For the text-containing cell, return its midpoint in [x, y] coordinate format. 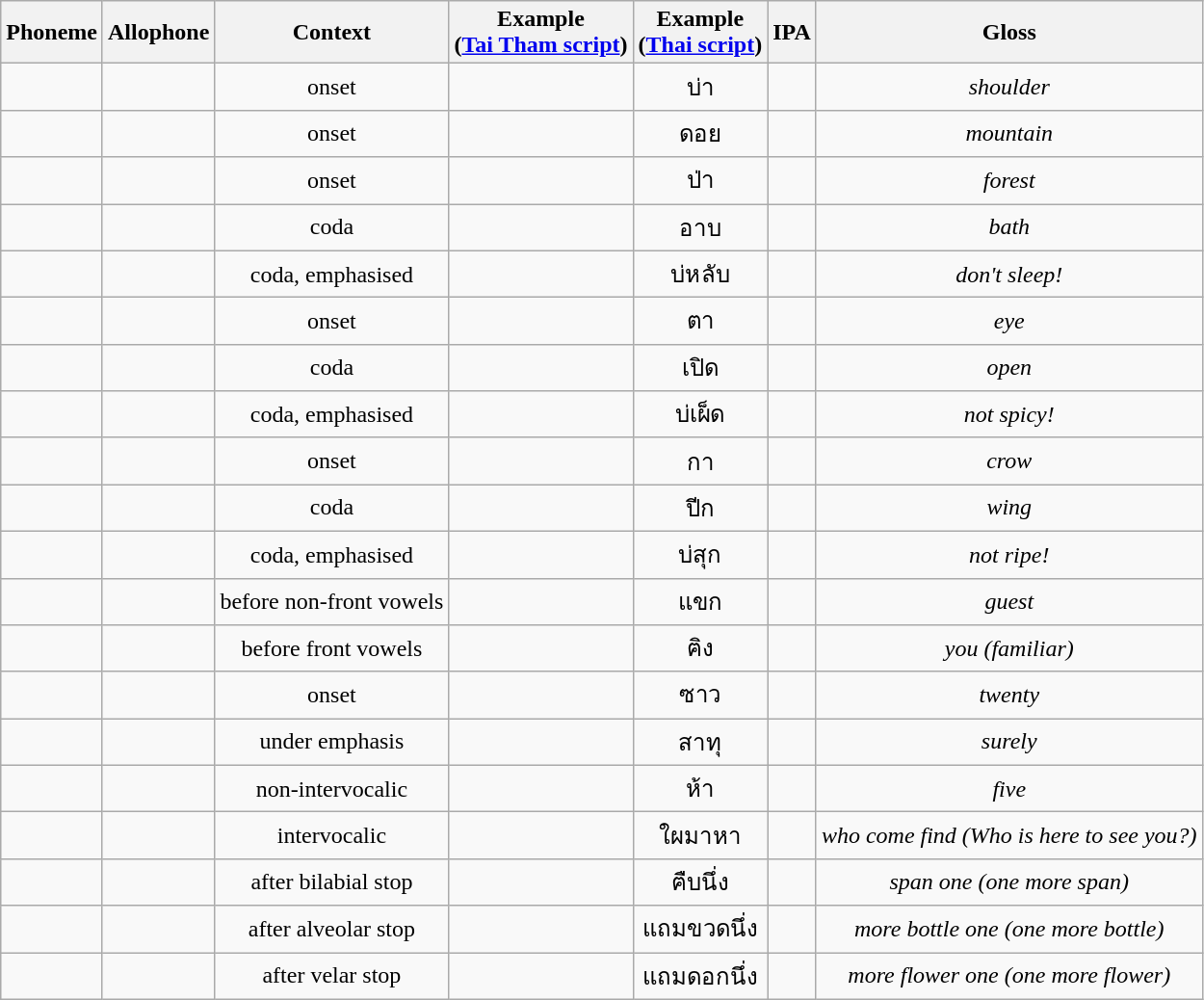
twenty [1009, 696]
Gloss [1009, 33]
Allophone [158, 33]
แถมดอกนึ่ง [700, 975]
บ่สุก [700, 555]
eye [1009, 322]
อาบ [700, 227]
after bilabial stop [331, 882]
ฅิง [700, 649]
แขก [700, 601]
shoulder [1009, 87]
ซาว [700, 696]
crow [1009, 461]
แถมขวดนึ่ง [700, 929]
ใผมาหา [700, 836]
don't sleep! [1009, 274]
เปิด [700, 368]
not spicy! [1009, 414]
ป่า [700, 181]
non-intervocalic [331, 788]
Example(Tai Tham script) [541, 33]
five [1009, 788]
before non-front vowels [331, 601]
บ่หลับ [700, 274]
before front vowels [331, 649]
guest [1009, 601]
บ่เผ็ด [700, 414]
surely [1009, 742]
Context [331, 33]
Example(Thai script) [700, 33]
after velar stop [331, 975]
more flower one (one more flower) [1009, 975]
more bottle one (one more bottle) [1009, 929]
who come find (Who is here to see you?) [1009, 836]
bath [1009, 227]
IPA [792, 33]
กา [700, 461]
ฅืบนึ่ง [700, 882]
ห้า [700, 788]
ปีก [700, 509]
mountain [1009, 133]
not ripe! [1009, 555]
ดอย [700, 133]
after alveolar stop [331, 929]
forest [1009, 181]
open [1009, 368]
ตา [700, 322]
สาทุ [700, 742]
span one (one more span) [1009, 882]
you (familiar) [1009, 649]
intervocalic [331, 836]
under emphasis [331, 742]
wing [1009, 509]
บ่า [700, 87]
Phoneme [52, 33]
